Find where the given text appears and provide that cell's center as (x, y) coordinate. 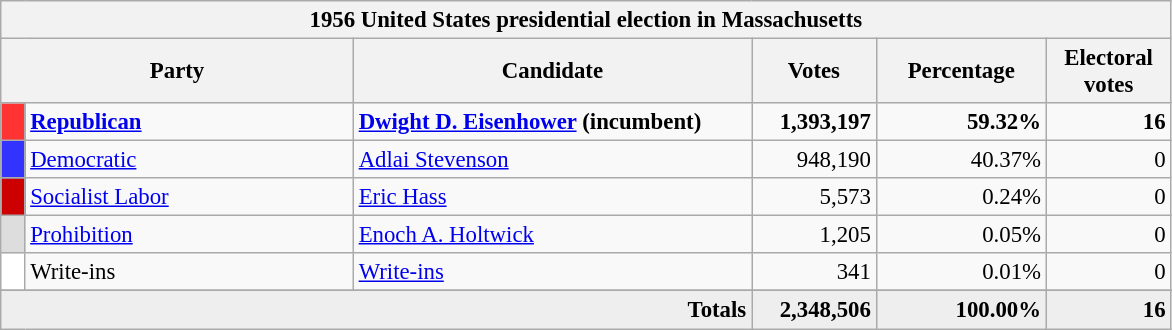
Dwight D. Eisenhower (incumbent) (552, 122)
Electoral votes (1108, 72)
Eric Hass (552, 197)
1,205 (814, 235)
1,393,197 (814, 122)
100.00% (961, 310)
Candidate (552, 72)
Republican (189, 122)
Socialist Labor (189, 197)
Enoch A. Holtwick (552, 235)
Percentage (961, 72)
Adlai Stevenson (552, 160)
0.05% (961, 235)
0.24% (961, 197)
40.37% (961, 160)
1956 United States presidential election in Massachusetts (586, 20)
341 (814, 273)
2,348,506 (814, 310)
0.01% (961, 273)
5,573 (814, 197)
Totals (376, 310)
Democratic (189, 160)
948,190 (814, 160)
59.32% (961, 122)
Party (178, 72)
Prohibition (189, 235)
Votes (814, 72)
